Return (X, Y) of the center of cell containing provided text 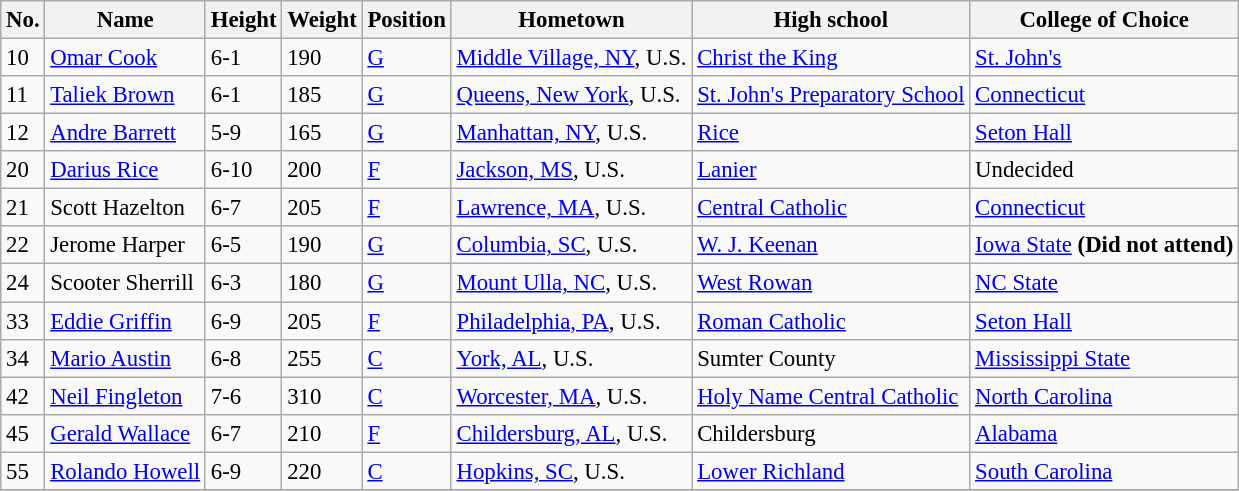
Holy Name Central Catholic (831, 396)
St. John's Preparatory School (831, 95)
Taliek Brown (126, 95)
Columbia, SC, U.S. (572, 245)
Andre Barrett (126, 133)
12 (23, 133)
West Rowan (831, 283)
Darius Rice (126, 170)
200 (322, 170)
Eddie Griffin (126, 321)
Hopkins, SC, U.S. (572, 471)
22 (23, 245)
Mississippi State (1104, 358)
5-9 (243, 133)
Mount Ulla, NC, U.S. (572, 283)
South Carolina (1104, 471)
210 (322, 433)
Queens, New York, U.S. (572, 95)
Childersburg (831, 433)
20 (23, 170)
Rolando Howell (126, 471)
Central Catholic (831, 208)
NC State (1104, 283)
Jerome Harper (126, 245)
Name (126, 20)
No. (23, 20)
6-3 (243, 283)
Lanier (831, 170)
6-10 (243, 170)
185 (322, 95)
Sumter County (831, 358)
Alabama (1104, 433)
42 (23, 396)
Scott Hazelton (126, 208)
Mario Austin (126, 358)
St. John's (1104, 58)
165 (322, 133)
6-5 (243, 245)
220 (322, 471)
High school (831, 20)
Roman Catholic (831, 321)
55 (23, 471)
Philadelphia, PA, U.S. (572, 321)
Omar Cook (126, 58)
College of Choice (1104, 20)
Rice (831, 133)
310 (322, 396)
Christ the King (831, 58)
34 (23, 358)
Lower Richland (831, 471)
North Carolina (1104, 396)
Gerald Wallace (126, 433)
W. J. Keenan (831, 245)
Height (243, 20)
Childersburg, AL, U.S. (572, 433)
Scooter Sherrill (126, 283)
York, AL, U.S. (572, 358)
Jackson, MS, U.S. (572, 170)
6-8 (243, 358)
Lawrence, MA, U.S. (572, 208)
45 (23, 433)
Worcester, MA, U.S. (572, 396)
Neil Fingleton (126, 396)
24 (23, 283)
Position (406, 20)
Undecided (1104, 170)
33 (23, 321)
Weight (322, 20)
255 (322, 358)
Iowa State (Did not attend) (1104, 245)
Hometown (572, 20)
21 (23, 208)
7-6 (243, 396)
11 (23, 95)
Middle Village, NY, U.S. (572, 58)
10 (23, 58)
Manhattan, NY, U.S. (572, 133)
180 (322, 283)
